Determine the [x, y] coordinate at the center of the cell enclosing the given text.  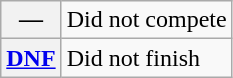
DNF [31, 58]
Did not finish [146, 58]
— [31, 20]
Did not compete [146, 20]
